Return [x, y] of the center of cell containing provided text 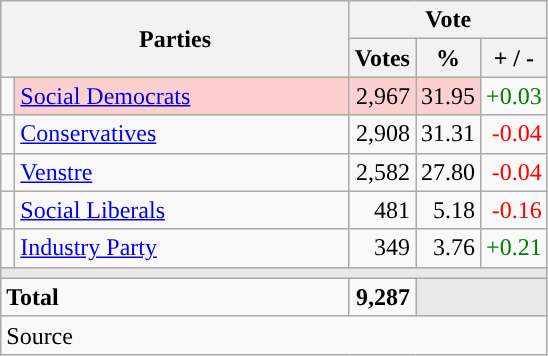
31.95 [448, 96]
3.76 [448, 248]
+ / - [514, 58]
2,582 [382, 172]
27.80 [448, 172]
5.18 [448, 210]
Vote [448, 20]
2,967 [382, 96]
Source [274, 335]
+0.03 [514, 96]
Venstre [182, 172]
-0.16 [514, 210]
Votes [382, 58]
Social Liberals [182, 210]
% [448, 58]
Parties [176, 39]
349 [382, 248]
Total [176, 297]
31.31 [448, 134]
+0.21 [514, 248]
2,908 [382, 134]
Industry Party [182, 248]
481 [382, 210]
Conservatives [182, 134]
9,287 [382, 297]
Social Democrats [182, 96]
